Determine the [X, Y] coordinate at the center of the cell enclosing the given text.  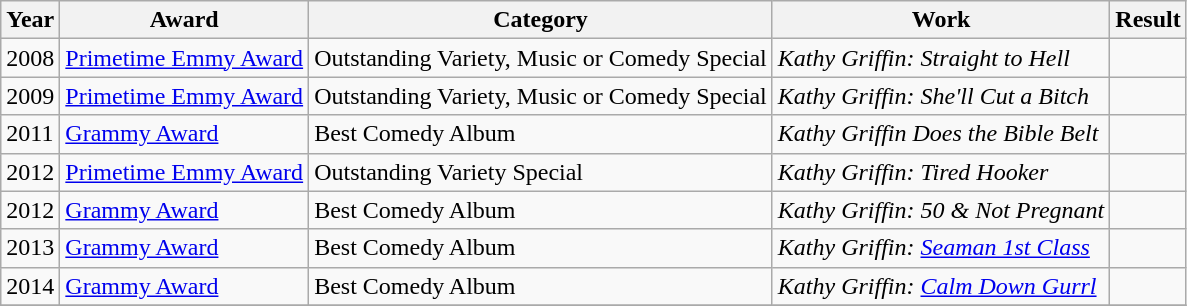
2014 [30, 286]
2009 [30, 96]
Category [541, 20]
Kathy Griffin: 50 & Not Pregnant [941, 210]
Year [30, 20]
Kathy Griffin: She'll Cut a Bitch [941, 96]
Kathy Griffin: Straight to Hell [941, 58]
Kathy Griffin Does the Bible Belt [941, 134]
Outstanding Variety Special [541, 172]
2008 [30, 58]
Kathy Griffin: Tired Hooker [941, 172]
2013 [30, 248]
Award [184, 20]
Kathy Griffin: Calm Down Gurrl [941, 286]
Work [941, 20]
Kathy Griffin: Seaman 1st Class [941, 248]
Result [1148, 20]
2011 [30, 134]
